For the text-containing cell, return its midpoint in (X, Y) coordinate format. 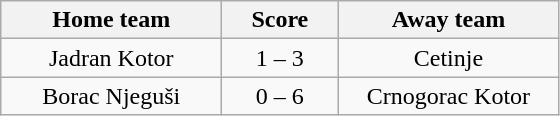
Cetinje (448, 58)
Home team (112, 20)
Jadran Kotor (112, 58)
Borac Njeguši (112, 96)
0 – 6 (280, 96)
Away team (448, 20)
1 – 3 (280, 58)
Crnogorac Kotor (448, 96)
Score (280, 20)
